Detect which cell encompasses the target text, then output its (X, Y) center coordinate. 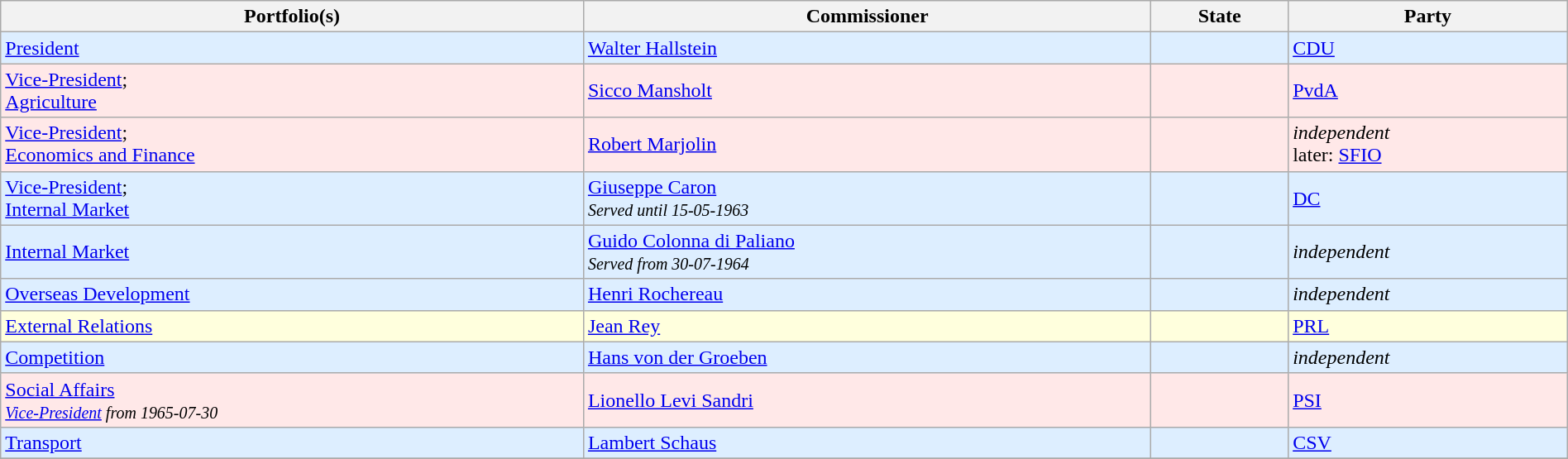
Portfolio(s) (293, 17)
Vice-President;Agriculture (293, 91)
Lambert Schaus (867, 442)
PSI (1428, 400)
Henri Rochereau (867, 294)
Internal Market (293, 251)
CDU (1428, 48)
PvdA (1428, 91)
Party (1428, 17)
President (293, 48)
Social AffairsVice-President from 1965-07-30 (293, 400)
Sicco Mansholt (867, 91)
PRL (1428, 326)
Competition (293, 357)
Vice-President;Internal Market (293, 198)
State (1220, 17)
CSV (1428, 442)
Robert Marjolin (867, 144)
independentlater: SFIO (1428, 144)
DC (1428, 198)
Guido Colonna di PalianoServed from 30-07-1964 (867, 251)
Transport (293, 442)
Vice-President;Economics and Finance (293, 144)
Jean Rey (867, 326)
Hans von der Groeben (867, 357)
Walter Hallstein (867, 48)
Lionello Levi Sandri (867, 400)
Giuseppe CaronServed until 15-05-1963 (867, 198)
Commissioner (867, 17)
Overseas Development (293, 294)
External Relations (293, 326)
